Locate the cell with the specified text and output its (x, y) center coordinate. 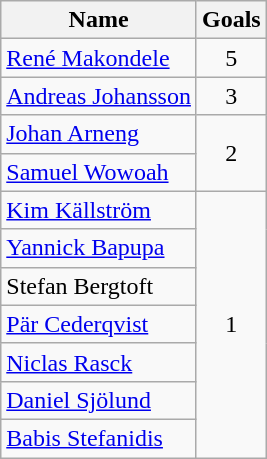
Yannick Bapupa (99, 248)
Stefan Bergtoft (99, 286)
Samuel Wowoah (99, 172)
Name (99, 20)
Pär Cederqvist (99, 324)
Goals (231, 20)
1 (231, 324)
Johan Arneng (99, 134)
René Makondele (99, 58)
Daniel Sjölund (99, 400)
Babis Stefanidis (99, 438)
Andreas Johansson (99, 96)
Kim Källström (99, 210)
Niclas Rasck (99, 362)
5 (231, 58)
2 (231, 153)
3 (231, 96)
